Determine the [x, y] coordinate at the center of the cell enclosing the given text.  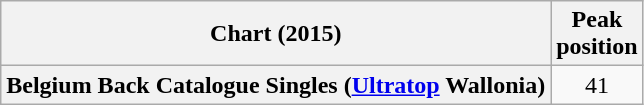
Chart (2015) [276, 34]
Belgium Back Catalogue Singles (Ultratop Wallonia) [276, 85]
Peakposition [597, 34]
41 [597, 85]
